Extract the (x, y) coordinate from the center of the cell holding the provided text.  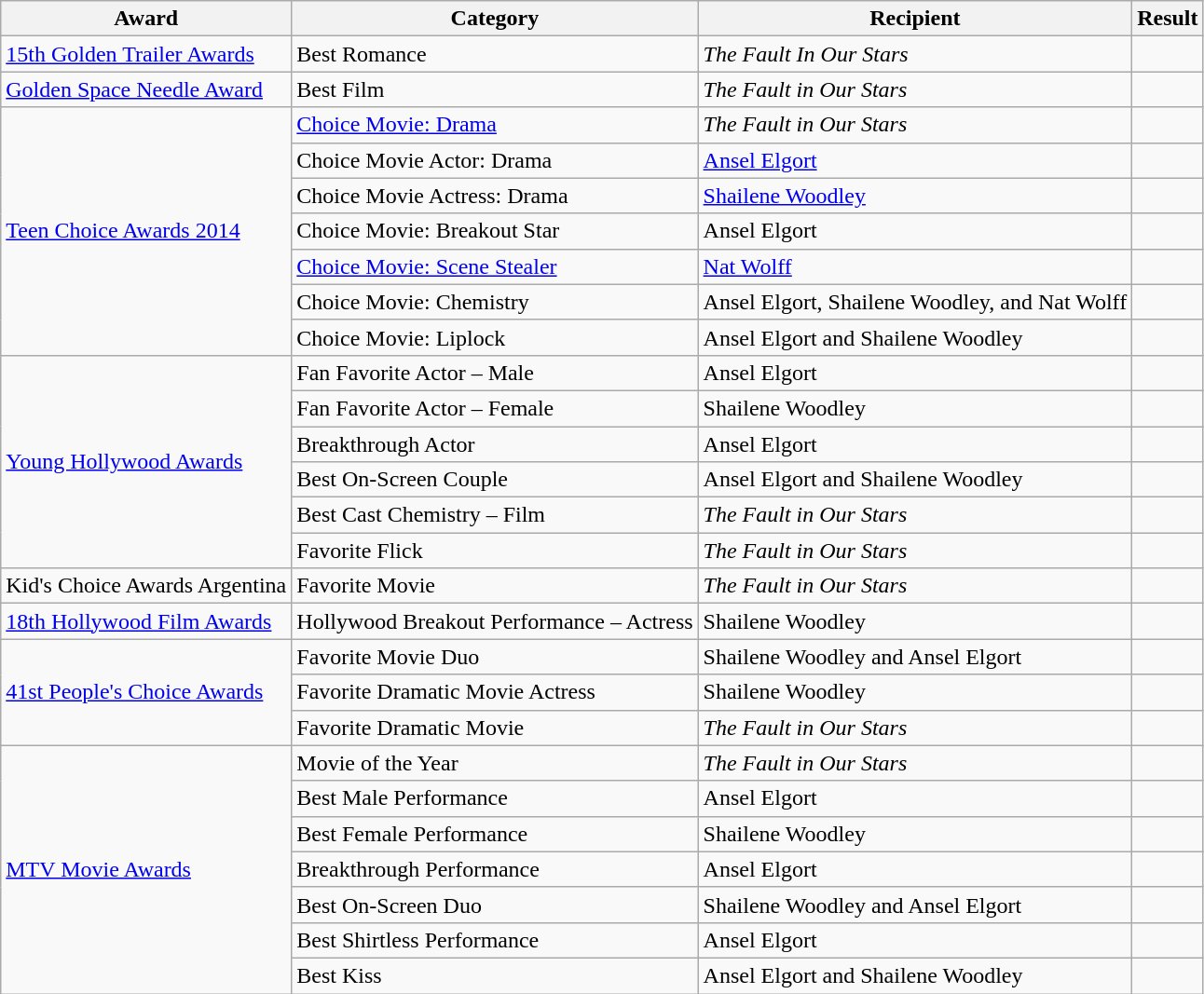
Best Female Performance (495, 834)
41st People's Choice Awards (146, 692)
Favorite Movie Duo (495, 657)
Kid's Choice Awards Argentina (146, 586)
MTV Movie Awards (146, 869)
Favorite Flick (495, 551)
Best Kiss (495, 975)
Breakthrough Performance (495, 869)
Fan Favorite Actor – Male (495, 373)
Best Cast Chemistry – Film (495, 515)
Best Film (495, 89)
Golden Space Needle Award (146, 89)
Best Male Performance (495, 798)
Award (146, 19)
Result (1168, 19)
Ansel Elgort, Shailene Woodley, and Nat Wolff (915, 302)
Choice Movie: Breakout Star (495, 231)
Young Hollywood Awards (146, 461)
Hollywood Breakout Performance – Actress (495, 621)
Favorite Movie (495, 586)
Choice Movie: Chemistry (495, 302)
Best Shirtless Performance (495, 940)
Choice Movie Actress: Drama (495, 196)
Teen Choice Awards 2014 (146, 231)
18th Hollywood Film Awards (146, 621)
Best On-Screen Couple (495, 480)
Movie of the Year (495, 763)
Choice Movie Actor: Drama (495, 160)
Choice Movie: Drama (495, 125)
Recipient (915, 19)
Breakthrough Actor (495, 444)
Fan Favorite Actor – Female (495, 408)
Best Romance (495, 54)
15th Golden Trailer Awards (146, 54)
Favorite Dramatic Movie (495, 728)
Choice Movie: Scene Stealer (495, 266)
Best On-Screen Duo (495, 905)
Choice Movie: Liplock (495, 337)
Category (495, 19)
The Fault In Our Stars (915, 54)
Nat Wolff (915, 266)
Favorite Dramatic Movie Actress (495, 692)
